For the text-containing cell, return its midpoint in [X, Y] coordinate format. 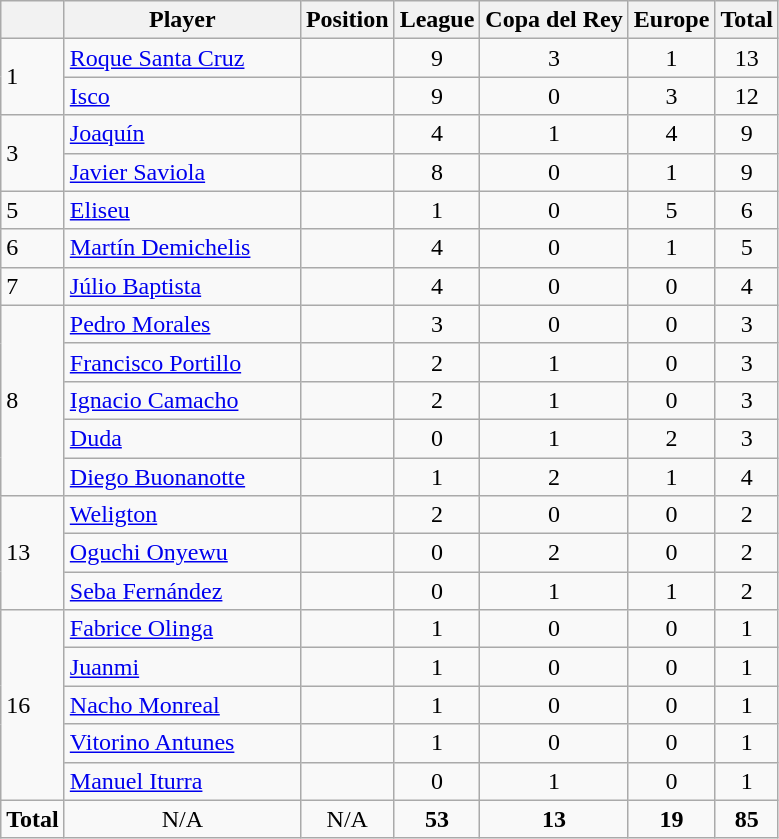
7 [33, 286]
Europe [672, 20]
Diego Buonanotte [182, 477]
Player [182, 20]
Seba Fernández [182, 591]
Position [347, 20]
Eliseu [182, 210]
Fabrice Olinga [182, 629]
Ignacio Camacho [182, 400]
Pedro Morales [182, 324]
Copa del Rey [554, 20]
Francisco Portillo [182, 362]
Juanmi [182, 667]
Nacho Monreal [182, 705]
16 [33, 705]
Vitorino Antunes [182, 743]
Júlio Baptista [182, 286]
Oguchi Onyewu [182, 553]
Isco [182, 96]
12 [747, 96]
Roque Santa Cruz [182, 58]
Weligton [182, 515]
53 [437, 819]
Javier Saviola [182, 172]
Martín Demichelis [182, 248]
League [437, 20]
19 [672, 819]
Duda [182, 438]
Joaquín [182, 134]
85 [747, 819]
Manuel Iturra [182, 781]
